From the cell containing the given text, extract its center point as [X, Y] coordinate. 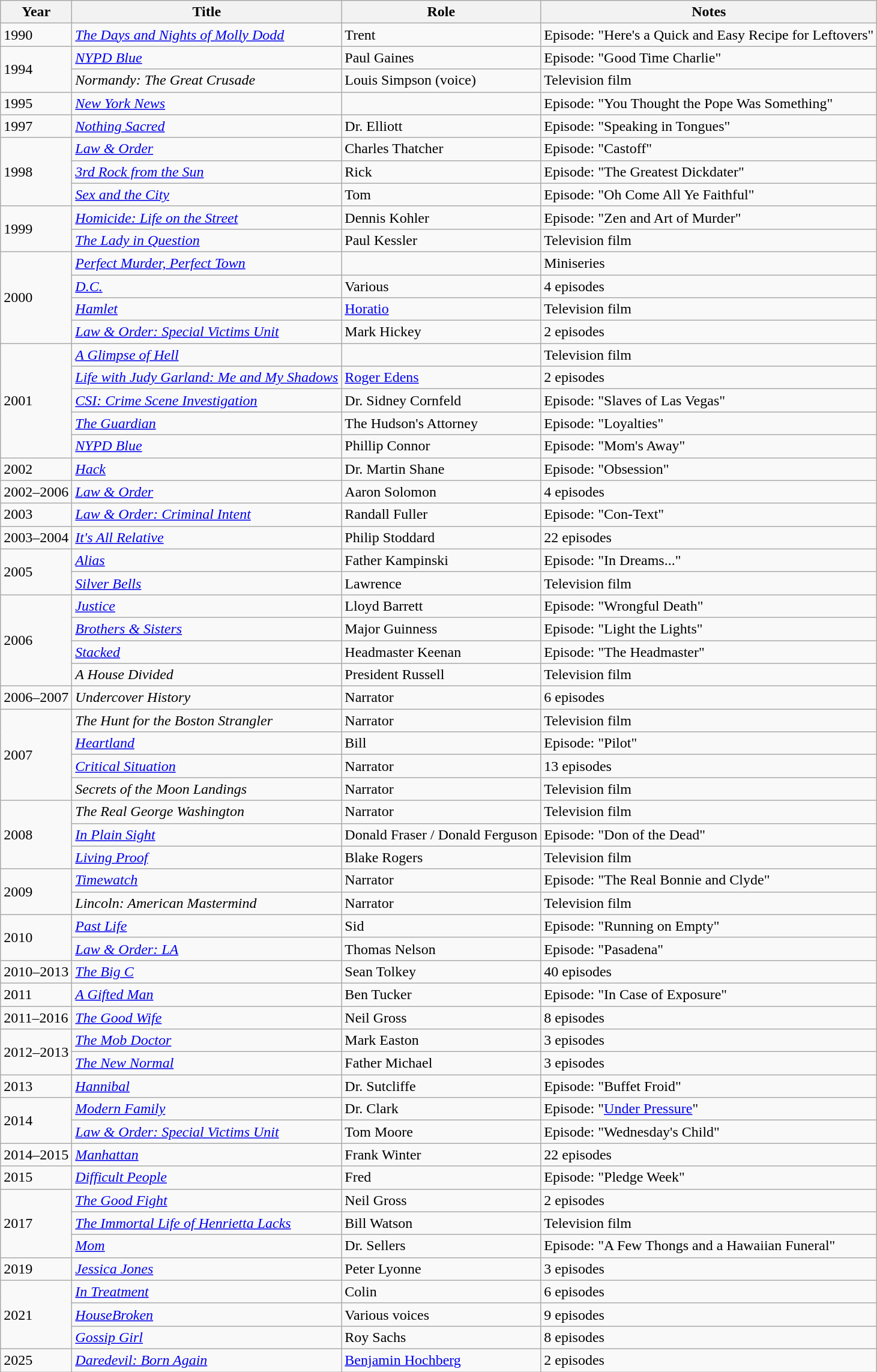
13 episodes [709, 766]
2007 [36, 755]
Blake Rogers [441, 857]
Tom Moore [441, 1132]
Randall Fuller [441, 515]
A Gifted Man [206, 994]
2019 [36, 1269]
Critical Situation [206, 766]
Bill [441, 743]
The New Normal [206, 1063]
Sid [441, 926]
Donald Fraser / Donald Ferguson [441, 835]
Trent [441, 35]
Miniseries [709, 263]
Episode: "In Dreams..." [709, 560]
Episode: "Castoff" [709, 149]
Episode: "You Thought the Pope Was Something" [709, 103]
2010–2013 [36, 972]
Mark Hickey [441, 332]
2006–2007 [36, 698]
Episode: "Pasadena" [709, 949]
Episode: "A Few Thongs and a Hawaiian Funeral" [709, 1246]
Horatio [441, 309]
The Mob Doctor [206, 1041]
2002 [36, 469]
Dr. Clark [441, 1109]
Dr. Elliott [441, 126]
Charles Thatcher [441, 149]
Ben Tucker [441, 994]
In Plain Sight [206, 835]
Peter Lyonne [441, 1269]
Nothing Sacred [206, 126]
Title [206, 12]
Episode: "The Headmaster" [709, 651]
2011–2016 [36, 1018]
Episode: "The Greatest Dickdater" [709, 172]
A Glimpse of Hell [206, 355]
HouseBroken [206, 1314]
Paul Kessler [441, 240]
2001 [36, 400]
Episode: "Under Pressure" [709, 1109]
2002–2006 [36, 492]
Louis Simpson (voice) [441, 80]
1998 [36, 172]
Jessica Jones [206, 1269]
The Immortal Life of Henrietta Lacks [206, 1223]
Sex and the City [206, 195]
2014 [36, 1120]
1999 [36, 229]
Episode: "Obsession" [709, 469]
Hamlet [206, 309]
2012–2013 [36, 1052]
Episode: "Zen and Art of Murder" [709, 217]
Law & Order: Criminal Intent [206, 515]
Episode: "Wednesday's Child" [709, 1132]
Episode: "Slaves of Las Vegas" [709, 400]
Episode: "Pilot" [709, 743]
Stacked [206, 651]
Roger Edens [441, 378]
The Real George Washington [206, 812]
2017 [36, 1223]
Justice [206, 606]
Episode: "Con-Text" [709, 515]
Life with Judy Garland: Me and My Shadows [206, 378]
The Days and Nights of Molly Dodd [206, 35]
The Good Wife [206, 1018]
2003–2004 [36, 537]
Hack [206, 469]
The Guardian [206, 423]
In Treatment [206, 1292]
Headmaster Keenan [441, 651]
Normandy: The Great Crusade [206, 80]
Mom [206, 1246]
Law & Order: LA [206, 949]
Secrets of the Moon Landings [206, 789]
The Lady in Question [206, 240]
Notes [709, 12]
Homicide: Life on the Street [206, 217]
2008 [36, 835]
Brothers & Sisters [206, 629]
Colin [441, 1292]
Phillip Connor [441, 446]
Paul Gaines [441, 58]
2011 [36, 994]
Episode: "Don of the Dead" [709, 835]
Bill Watson [441, 1223]
Episode: "Light the Lights" [709, 629]
The Hunt for the Boston Strangler [206, 721]
Episode: "Mom's Away" [709, 446]
2003 [36, 515]
Episode: "Here's a Quick and Easy Recipe for Leftovers" [709, 35]
2013 [36, 1086]
Roy Sachs [441, 1337]
Episode: "Loyalties" [709, 423]
Dr. Sidney Cornfeld [441, 400]
Episode: "Speaking in Tongues" [709, 126]
Episode: "The Real Bonnie and Clyde" [709, 880]
Difficult People [206, 1177]
Benjamin Hochberg [441, 1360]
Thomas Nelson [441, 949]
Alias [206, 560]
Heartland [206, 743]
Timewatch [206, 880]
Rick [441, 172]
The Big C [206, 972]
A House Divided [206, 675]
40 episodes [709, 972]
Episode: "In Case of Exposure" [709, 994]
9 episodes [709, 1314]
Sean Tolkey [441, 972]
2015 [36, 1177]
Philip Stoddard [441, 537]
2009 [36, 892]
Tom [441, 195]
2014–2015 [36, 1155]
1990 [36, 35]
CSI: Crime Scene Investigation [206, 400]
Dr. Sellers [441, 1246]
New York News [206, 103]
Dennis Kohler [441, 217]
Dr. Sutcliffe [441, 1086]
1994 [36, 69]
The Hudson's Attorney [441, 423]
Episode: "Good Time Charlie" [709, 58]
Episode: "Pledge Week" [709, 1177]
President Russell [441, 675]
Father Kampinski [441, 560]
Role [441, 12]
Fred [441, 1177]
Dr. Martin Shane [441, 469]
Various [441, 286]
Lloyd Barrett [441, 606]
2021 [36, 1314]
Silver Bells [206, 583]
Modern Family [206, 1109]
Father Michael [441, 1063]
2006 [36, 640]
Major Guinness [441, 629]
Episode: "Running on Empty" [709, 926]
Year [36, 12]
2005 [36, 572]
Hannibal [206, 1086]
It's All Relative [206, 537]
Episode: "Oh Come All Ye Faithful" [709, 195]
Living Proof [206, 857]
Various voices [441, 1314]
Undercover History [206, 698]
Mark Easton [441, 1041]
3rd Rock from the Sun [206, 172]
Past Life [206, 926]
Episode: "Buffet Froid" [709, 1086]
1995 [36, 103]
2010 [36, 937]
2000 [36, 297]
Episode: "Wrongful Death" [709, 606]
Lincoln: American Mastermind [206, 903]
1997 [36, 126]
The Good Fight [206, 1200]
Perfect Murder, Perfect Town [206, 263]
Aaron Solomon [441, 492]
Frank Winter [441, 1155]
Manhattan [206, 1155]
Gossip Girl [206, 1337]
Lawrence [441, 583]
D.C. [206, 286]
2025 [36, 1360]
Daredevil: Born Again [206, 1360]
